Return (X, Y) of the center of cell containing provided text 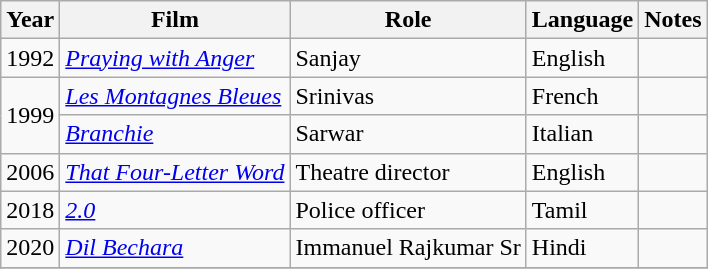
Srinivas (408, 96)
Branchie (175, 134)
Praying with Anger (175, 58)
Immanuel Rajkumar Sr (408, 248)
2.0 (175, 210)
Tamil (582, 210)
2018 (30, 210)
Sanjay (408, 58)
Language (582, 20)
Film (175, 20)
Les Montagnes Bleues (175, 96)
Police officer (408, 210)
That Four-Letter Word (175, 172)
Sarwar (408, 134)
Notes (673, 20)
1999 (30, 115)
2006 (30, 172)
Hindi (582, 248)
Year (30, 20)
2020 (30, 248)
Theatre director (408, 172)
1992 (30, 58)
Dil Bechara (175, 248)
Role (408, 20)
French (582, 96)
Italian (582, 134)
